Pinpoint the cell where the given text exists, returning its (x, y) midpoint coordinate. 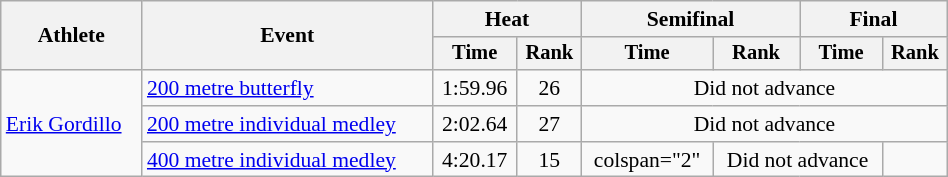
Heat (506, 19)
Erik Gordillo (72, 124)
200 metre butterfly (287, 88)
27 (550, 124)
1:59.96 (474, 88)
200 metre individual medley (287, 124)
Athlete (72, 36)
Semifinal (691, 19)
26 (550, 88)
2:02.64 (474, 124)
Event (287, 36)
Final (874, 19)
